For the text-containing cell, return its midpoint in (X, Y) coordinate format. 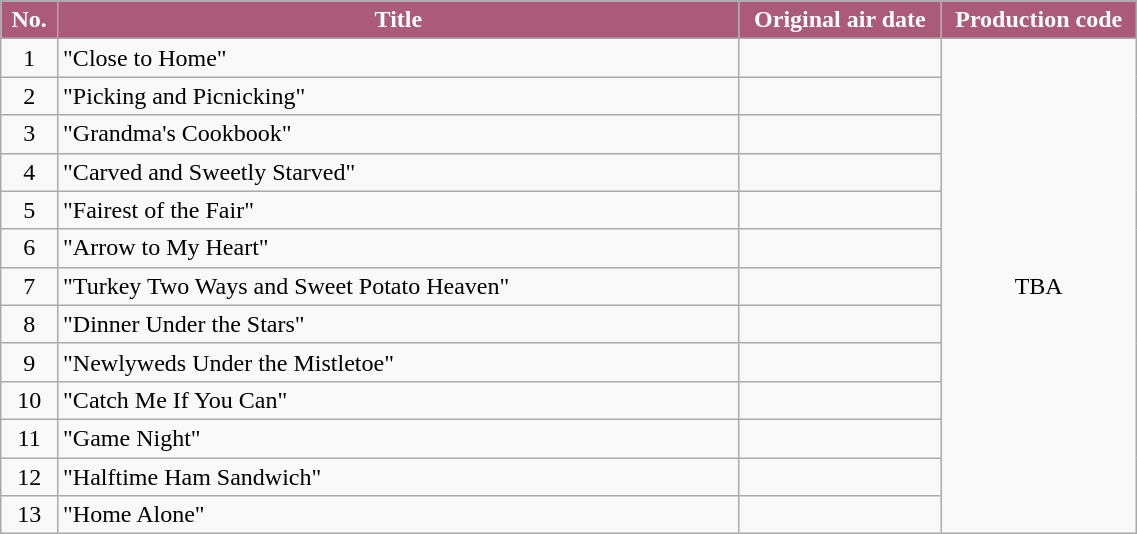
1 (30, 58)
"Picking and Picnicking" (399, 96)
"Newlyweds Under the Mistletoe" (399, 362)
2 (30, 96)
3 (30, 134)
Title (399, 20)
"Dinner Under the Stars" (399, 324)
4 (30, 172)
11 (30, 438)
"Close to Home" (399, 58)
5 (30, 210)
"Grandma's Cookbook" (399, 134)
12 (30, 477)
"Arrow to My Heart" (399, 248)
"Home Alone" (399, 515)
Production code (1039, 20)
7 (30, 286)
"Catch Me If You Can" (399, 400)
9 (30, 362)
"Turkey Two Ways and Sweet Potato Heaven" (399, 286)
No. (30, 20)
"Carved and Sweetly Starved" (399, 172)
"Game Night" (399, 438)
"Fairest of the Fair" (399, 210)
6 (30, 248)
10 (30, 400)
Original air date (840, 20)
8 (30, 324)
13 (30, 515)
TBA (1039, 286)
"Halftime Ham Sandwich" (399, 477)
